Search for the cell housing the specified text and yield its (X, Y) center coordinate. 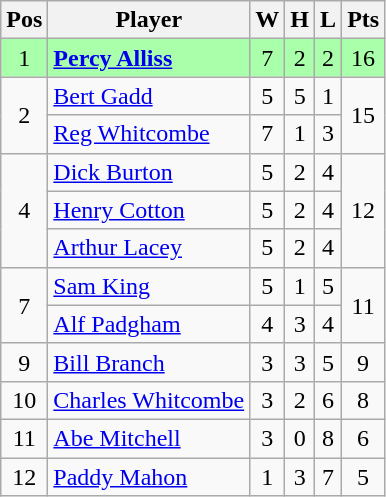
16 (364, 58)
Pts (364, 20)
Bill Branch (149, 362)
Alf Padgham (149, 324)
Pos (24, 20)
15 (364, 115)
Dick Burton (149, 172)
Henry Cotton (149, 210)
Paddy Mahon (149, 477)
Charles Whitcombe (149, 400)
Abe Mitchell (149, 438)
0 (300, 438)
Reg Whitcombe (149, 134)
Arthur Lacey (149, 248)
W (268, 20)
H (300, 20)
Player (149, 20)
L (328, 20)
Bert Gadd (149, 96)
Sam King (149, 286)
10 (24, 400)
Percy Alliss (149, 58)
